Extract the (x, y) coordinate from the center of the cell holding the provided text.  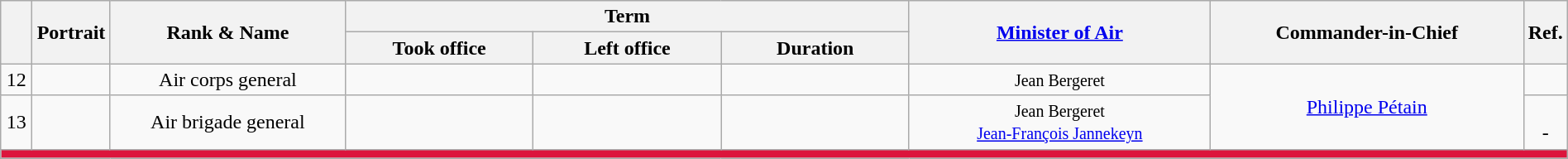
Took office (438, 48)
Air brigade general (227, 123)
Term (627, 17)
Rank & Name (227, 32)
Ref. (1545, 32)
Left office (627, 48)
Minister of Air (1059, 32)
Commander-in-Chief (1366, 32)
Air corps general (227, 79)
Philippe Pétain (1366, 106)
Portrait (71, 32)
13 (17, 123)
12 (17, 79)
Jean Bergeret (1059, 79)
- (1545, 123)
Jean BergeretJean-François Jannekeyn (1059, 123)
Duration (815, 48)
